Locate the cell with the specified text and output its [x, y] center coordinate. 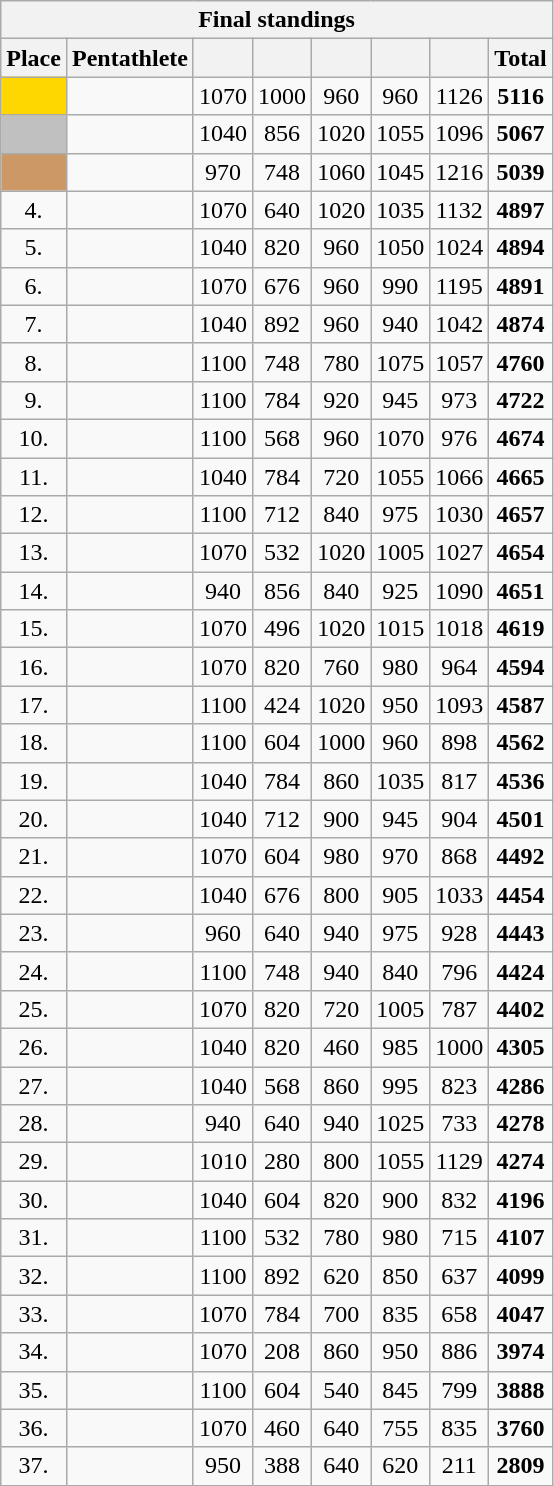
4654 [521, 553]
4760 [521, 362]
995 [400, 1085]
1050 [400, 248]
7. [34, 324]
25. [34, 1009]
4665 [521, 477]
3974 [521, 1352]
4657 [521, 515]
4894 [521, 248]
637 [460, 1276]
964 [460, 667]
850 [400, 1276]
8. [34, 362]
15. [34, 629]
35. [34, 1390]
5116 [521, 96]
1060 [342, 172]
17. [34, 705]
424 [282, 705]
1057 [460, 362]
1132 [460, 210]
26. [34, 1047]
832 [460, 1200]
4196 [521, 1200]
4492 [521, 857]
4107 [521, 1238]
4536 [521, 781]
845 [400, 1390]
1093 [460, 705]
928 [460, 933]
4722 [521, 400]
904 [460, 819]
3760 [521, 1428]
Total [521, 58]
34. [34, 1352]
18. [34, 743]
823 [460, 1085]
1075 [400, 362]
14. [34, 591]
9. [34, 400]
4402 [521, 1009]
Place [34, 58]
3888 [521, 1390]
905 [400, 895]
10. [34, 438]
925 [400, 591]
787 [460, 1009]
1126 [460, 96]
4501 [521, 819]
33. [34, 1314]
388 [282, 1466]
1024 [460, 248]
29. [34, 1162]
796 [460, 971]
1195 [460, 286]
1066 [460, 477]
22. [34, 895]
4874 [521, 324]
12. [34, 515]
36. [34, 1428]
4562 [521, 743]
4619 [521, 629]
1010 [222, 1162]
11. [34, 477]
1129 [460, 1162]
799 [460, 1390]
4047 [521, 1314]
24. [34, 971]
990 [400, 286]
4443 [521, 933]
4897 [521, 210]
4099 [521, 1276]
Pentathlete [130, 58]
700 [342, 1314]
4594 [521, 667]
28. [34, 1124]
976 [460, 438]
280 [282, 1162]
13. [34, 553]
32. [34, 1276]
1015 [400, 629]
4651 [521, 591]
1096 [460, 134]
30. [34, 1200]
1030 [460, 515]
16. [34, 667]
211 [460, 1466]
658 [460, 1314]
985 [400, 1047]
20. [34, 819]
1045 [400, 172]
1025 [400, 1124]
4278 [521, 1124]
973 [460, 400]
31. [34, 1238]
4891 [521, 286]
208 [282, 1352]
540 [342, 1390]
4454 [521, 895]
19. [34, 781]
920 [342, 400]
2809 [521, 1466]
1216 [460, 172]
496 [282, 629]
1018 [460, 629]
4305 [521, 1047]
4286 [521, 1085]
37. [34, 1466]
5039 [521, 172]
5. [34, 248]
4674 [521, 438]
4. [34, 210]
898 [460, 743]
733 [460, 1124]
23. [34, 933]
4587 [521, 705]
868 [460, 857]
817 [460, 781]
1090 [460, 591]
6. [34, 286]
21. [34, 857]
4274 [521, 1162]
755 [400, 1428]
1027 [460, 553]
1033 [460, 895]
760 [342, 667]
5067 [521, 134]
27. [34, 1085]
715 [460, 1238]
4424 [521, 971]
Final standings [277, 20]
1042 [460, 324]
886 [460, 1352]
